Return the [x, y] coordinate for the center point of the cell that contains the specified text.  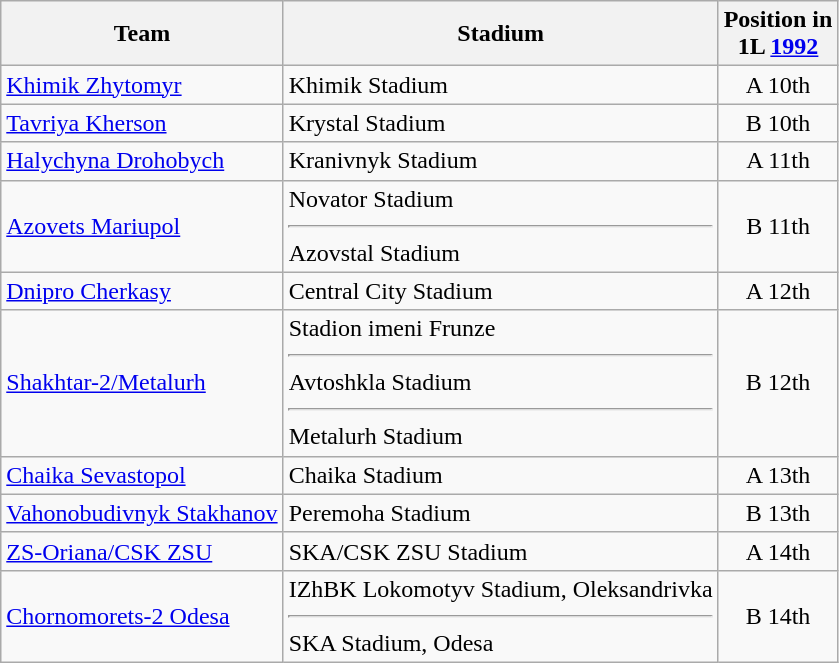
A 10th [778, 85]
Stadion imeni FrunzeAvtoshkla StadiumMetalurh Stadium [500, 383]
Central City Stadium [500, 291]
Krystal Stadium [500, 123]
Halychyna Drohobych [142, 161]
B 13th [778, 513]
B 10th [778, 123]
Vahonobudivnyk Stakhanov [142, 513]
Position in1L 1992 [778, 34]
B 12th [778, 383]
Novator StadiumAzovstal Stadium [500, 226]
B 11th [778, 226]
Dnipro Cherkasy [142, 291]
A 11th [778, 161]
Peremoha Stadium [500, 513]
Azovets Mariupol [142, 226]
A 12th [778, 291]
Chaika Sevastopol [142, 475]
Stadium [500, 34]
SKA/CSK ZSU Stadium [500, 551]
A 14th [778, 551]
B 14th [778, 616]
Chaika Stadium [500, 475]
ZS-Oriana/CSK ZSU [142, 551]
Khimik Zhytomyr [142, 85]
Kranivnyk Stadium [500, 161]
Tavriya Kherson [142, 123]
Shakhtar-2/Metalurh [142, 383]
Team [142, 34]
Chornomorets-2 Odesa [142, 616]
Khimik Stadium [500, 85]
A 13th [778, 475]
IZhBK Lokomotyv Stadium, OleksandrivkaSKA Stadium, Odesa [500, 616]
